Identify which cell holds the provided text, then report its [X, Y] central coordinate. 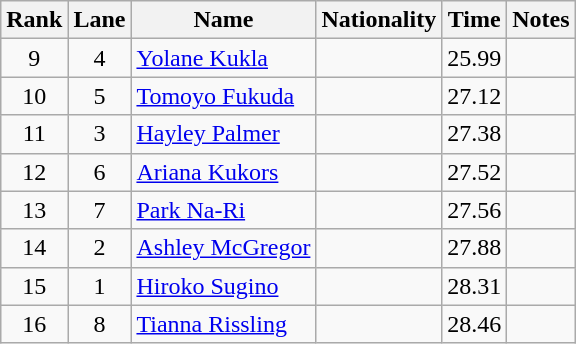
Notes [541, 20]
Nationality [379, 20]
6 [100, 172]
14 [34, 248]
28.31 [474, 286]
9 [34, 58]
Lane [100, 20]
Time [474, 20]
25.99 [474, 58]
Hayley Palmer [224, 134]
5 [100, 96]
7 [100, 210]
Rank [34, 20]
27.52 [474, 172]
Park Na-Ri [224, 210]
12 [34, 172]
27.12 [474, 96]
Name [224, 20]
Tianna Rissling [224, 324]
Hiroko Sugino [224, 286]
15 [34, 286]
27.56 [474, 210]
27.88 [474, 248]
Ashley McGregor [224, 248]
Ariana Kukors [224, 172]
11 [34, 134]
3 [100, 134]
13 [34, 210]
27.38 [474, 134]
Tomoyo Fukuda [224, 96]
8 [100, 324]
10 [34, 96]
Yolane Kukla [224, 58]
2 [100, 248]
28.46 [474, 324]
16 [34, 324]
4 [100, 58]
1 [100, 286]
